Provide the (X, Y) coordinate of the cell's center where the given text is located.  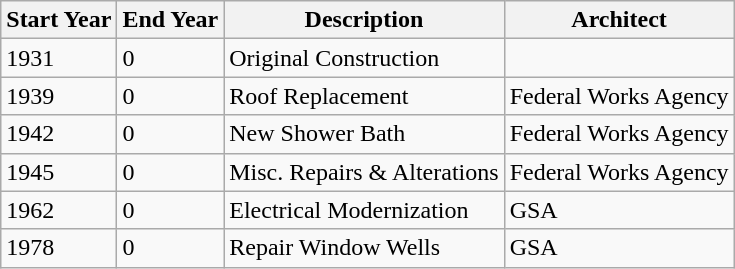
1962 (59, 210)
Electrical Modernization (364, 210)
New Shower Bath (364, 134)
1939 (59, 96)
1942 (59, 134)
1931 (59, 58)
Misc. Repairs & Alterations (364, 172)
Architect (619, 20)
Roof Replacement (364, 96)
End Year (170, 20)
Original Construction (364, 58)
1978 (59, 248)
1945 (59, 172)
Repair Window Wells (364, 248)
Start Year (59, 20)
Description (364, 20)
